Scan for the cell matching the given text and deliver its (X, Y) coordinate at center. 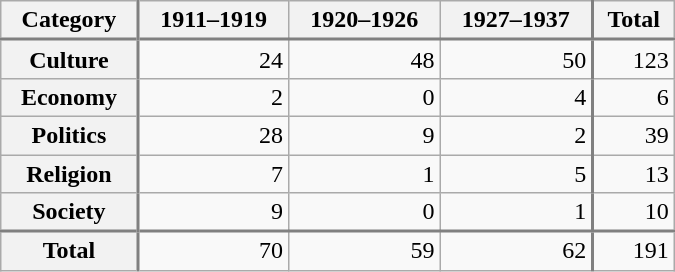
1920–1926 (364, 20)
10 (633, 212)
1927–1937 (516, 20)
13 (633, 173)
Society (70, 212)
48 (364, 60)
59 (364, 250)
39 (633, 135)
123 (633, 60)
191 (633, 250)
7 (214, 173)
5 (516, 173)
Religion (70, 173)
6 (633, 97)
62 (516, 250)
Category (70, 20)
4 (516, 97)
Economy (70, 97)
50 (516, 60)
24 (214, 60)
Politics (70, 135)
Culture (70, 60)
70 (214, 250)
28 (214, 135)
1911–1919 (214, 20)
